From the cell containing the given text, extract its center point as (x, y) coordinate. 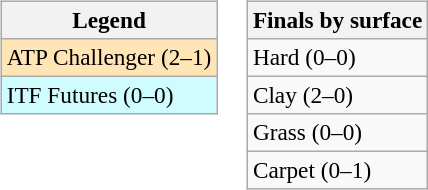
ATP Challenger (2–1) (108, 57)
Clay (2–0) (337, 95)
Grass (0–0) (337, 133)
Hard (0–0) (337, 57)
Legend (108, 20)
Finals by surface (337, 20)
ITF Futures (0–0) (108, 95)
Carpet (0–1) (337, 171)
